Pinpoint the cell where the given text exists, returning its (x, y) midpoint coordinate. 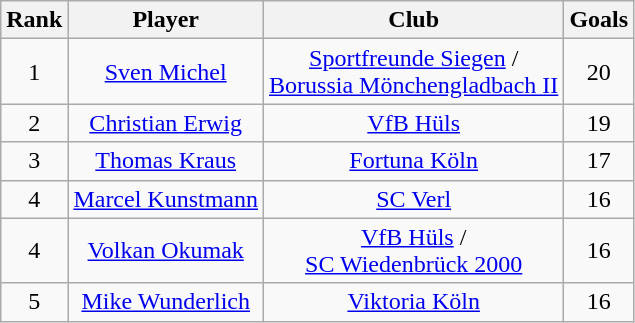
5 (34, 302)
Club (414, 20)
Rank (34, 20)
2 (34, 123)
Volkan Okumak (166, 250)
VfB Hüls (414, 123)
Christian Erwig (166, 123)
Fortuna Köln (414, 161)
19 (599, 123)
Viktoria Köln (414, 302)
Sportfreunde Siegen / Borussia Mönchengladbach II (414, 72)
3 (34, 161)
Marcel Kunstmann (166, 199)
Mike Wunderlich (166, 302)
VfB Hüls /SC Wiedenbrück 2000 (414, 250)
Goals (599, 20)
Sven Michel (166, 72)
Player (166, 20)
Thomas Kraus (166, 161)
20 (599, 72)
1 (34, 72)
17 (599, 161)
SC Verl (414, 199)
